Identify which cell holds the provided text, then report its (X, Y) central coordinate. 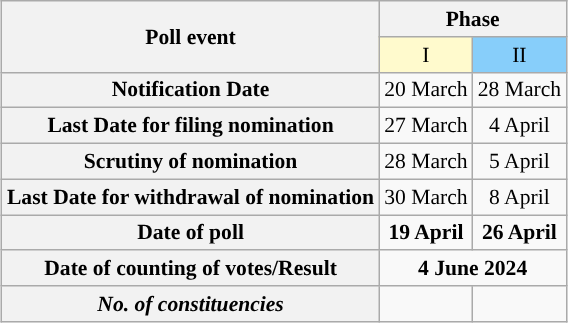
30 March (426, 197)
19 April (426, 232)
Date of counting of votes/Result (190, 268)
5 April (520, 161)
Notification Date (190, 90)
20 March (426, 90)
27 March (426, 126)
8 April (520, 197)
4 June 2024 (472, 268)
Last Date for withdrawal of nomination (190, 197)
Scrutiny of nomination (190, 161)
Phase (472, 19)
No. of constituencies (190, 304)
II (520, 54)
I (426, 54)
Last Date for filing nomination (190, 126)
26 April (520, 232)
4 April (520, 126)
Poll event (190, 36)
Date of poll (190, 232)
